Output the [x, y] coordinate of the center of the cell containing the given text.  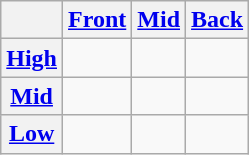
Low [32, 134]
High [32, 58]
Front [98, 20]
Back [218, 20]
